Extract the (X, Y) coordinate from the center of the cell holding the provided text.  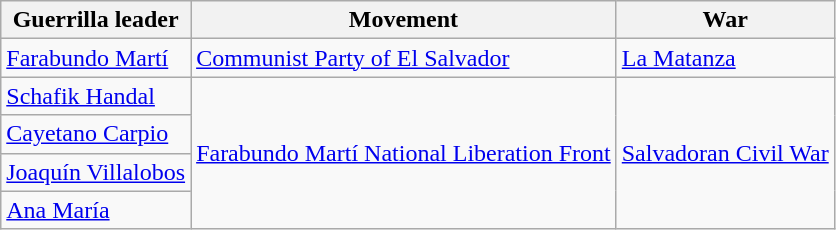
Communist Party of El Salvador (404, 58)
Farabundo Martí National Liberation Front (404, 153)
Salvadoran Civil War (725, 153)
La Matanza (725, 58)
Farabundo Martí (96, 58)
War (725, 20)
Joaquín Villalobos (96, 172)
Movement (404, 20)
Schafik Handal (96, 96)
Cayetano Carpio (96, 134)
Ana María (96, 210)
Guerrilla leader (96, 20)
